Output the [x, y] coordinate of the center of the cell containing the given text.  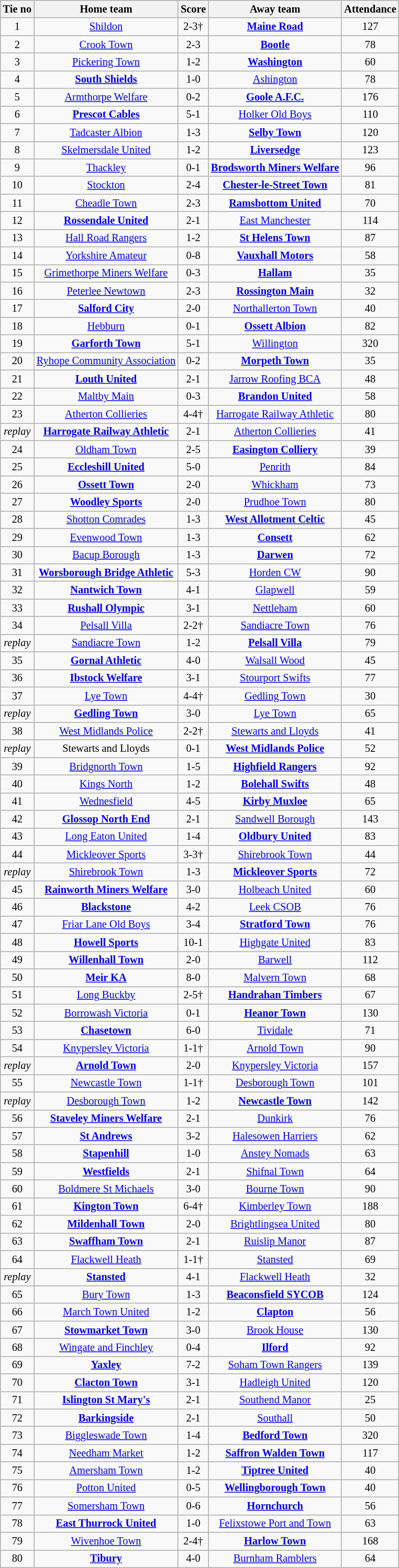
Amersham Town [106, 1471]
14 [17, 256]
Pickering Town [106, 62]
2 [17, 44]
Home team [106, 9]
Anstey Nomads [275, 1154]
10 [17, 185]
Brightlingsea United [275, 1224]
20 [17, 361]
Howell Sports [106, 942]
21 [17, 379]
Glossop North End [106, 819]
Boldmere St Michaels [106, 1189]
Yaxley [106, 1365]
28 [17, 520]
Halesowen Harriers [275, 1136]
Brandon United [275, 397]
Prescot Cables [106, 115]
Blackstone [106, 907]
36 [17, 678]
Eccleshill United [106, 467]
6 [17, 115]
Hadleigh United [275, 1383]
117 [370, 1453]
Barkingside [106, 1418]
4 [17, 80]
Dunkirk [275, 1119]
Kings North [106, 784]
2-3† [193, 27]
13 [17, 238]
South Shields [106, 80]
Hall Road Rangers [106, 238]
Stapenhill [106, 1154]
2-5 [193, 449]
31 [17, 572]
Liversedge [275, 150]
Worsborough Bridge Athletic [106, 572]
Bridgnorth Town [106, 766]
81 [370, 185]
Stowmarket Town [106, 1330]
61 [17, 1206]
St Andrews [106, 1136]
Heanor Town [275, 1013]
11 [17, 203]
Stockton [106, 185]
Tadcaster Albion [106, 132]
Maltby Main [106, 397]
1-5 [193, 766]
0-5 [193, 1488]
Tividale [275, 1030]
176 [370, 97]
5-0 [193, 467]
Ryhope Community Association [106, 361]
Long Eaton United [106, 837]
4-2 [193, 907]
Washington [275, 62]
8 [17, 150]
Thackley [106, 167]
22 [17, 397]
96 [370, 167]
49 [17, 960]
112 [370, 960]
127 [370, 27]
Easington Colliery [275, 449]
168 [370, 1541]
Meir KA [106, 977]
Grimethorpe Miners Welfare [106, 273]
Consett [275, 537]
East Manchester [275, 220]
Soham Town Rangers [275, 1365]
Oldham Town [106, 449]
123 [370, 150]
Woodley Sports [106, 502]
Nettleham [275, 608]
23 [17, 414]
St Helens Town [275, 238]
Ossett Town [106, 484]
Friar Lane Old Boys [106, 924]
5 [17, 97]
Sandwell Borough [275, 819]
Willenhall Town [106, 960]
53 [17, 1030]
Holker Old Boys [275, 115]
Glapwell [275, 590]
Rossendale United [106, 220]
Wivenhoe Town [106, 1541]
0-8 [193, 256]
124 [370, 1294]
Chester-le-Street Town [275, 185]
157 [370, 1066]
Rossington Main [275, 291]
Southend Manor [275, 1400]
Hornchurch [275, 1506]
Stourport Swifts [275, 678]
Tiptree United [275, 1471]
Ruislip Manor [275, 1242]
Somersham Town [106, 1506]
54 [17, 1048]
Rushall Olympic [106, 608]
Crook Town [106, 44]
24 [17, 449]
7 [17, 132]
Bootle [275, 44]
Ossett Albion [275, 326]
Peterlee Newtown [106, 291]
Away team [275, 9]
Highfield Rangers [275, 766]
17 [17, 308]
Tibury [106, 1559]
Walsall Wood [275, 661]
Tie no [17, 9]
Ibstock Welfare [106, 678]
East Thurrock United [106, 1524]
101 [370, 1083]
Darwen [275, 555]
Biggleswade Town [106, 1435]
Barwell [275, 960]
Nantwich Town [106, 590]
Selby Town [275, 132]
Yorkshire Amateur [106, 256]
Louth United [106, 379]
Islington St Mary's [106, 1400]
18 [17, 326]
Willington [275, 344]
Shifnal Town [275, 1171]
Kimberley Town [275, 1206]
75 [17, 1471]
Clapton [275, 1312]
Mildenhall Town [106, 1224]
March Town United [106, 1312]
Southall [275, 1418]
Borrowash Victoria [106, 1013]
Harlow Town [275, 1541]
Swaffham Town [106, 1242]
Ilford [275, 1347]
3-3† [193, 854]
Saffron Walden Town [275, 1453]
Burnham Ramblers [275, 1559]
143 [370, 819]
188 [370, 1206]
15 [17, 273]
Hebburn [106, 326]
Horden CW [275, 572]
Bedford Town [275, 1435]
1 [17, 27]
9 [17, 167]
Vauxhall Motors [275, 256]
Penrith [275, 467]
Skelmersdale United [106, 150]
Northallerton Town [275, 308]
West Allotment Celtic [275, 520]
110 [370, 115]
Rainworth Miners Welfare [106, 889]
Cheadle Town [106, 203]
Whickham [275, 484]
Shildon [106, 27]
66 [17, 1312]
6-0 [193, 1030]
34 [17, 625]
12 [17, 220]
Garforth Town [106, 344]
Evenwood Town [106, 537]
Hallam [275, 273]
Felixstowe Port and Town [275, 1524]
47 [17, 924]
Prudhoe Town [275, 502]
Holbeach United [275, 889]
Goole A.F.C. [275, 97]
139 [370, 1365]
114 [370, 220]
26 [17, 484]
0-6 [193, 1506]
Leek CSOB [275, 907]
Potton United [106, 1488]
2-5† [193, 995]
2-4 [193, 185]
3 [17, 62]
0-4 [193, 1347]
Beaconsfield SYCOB [275, 1294]
Shotton Comrades [106, 520]
Handrahan Timbers [275, 995]
Bourne Town [275, 1189]
Kirby Muxloe [275, 802]
16 [17, 291]
82 [370, 326]
Ashington [275, 80]
43 [17, 837]
46 [17, 907]
Oldbury United [275, 837]
142 [370, 1101]
Malvern Town [275, 977]
Jarrow Roofing BCA [275, 379]
Maine Road [275, 27]
2-4† [193, 1541]
Chasetown [106, 1030]
7-2 [193, 1365]
Wingate and Finchley [106, 1347]
Needham Market [106, 1453]
57 [17, 1136]
Brook House [275, 1330]
29 [17, 537]
55 [17, 1083]
33 [17, 608]
Wellingborough Town [275, 1488]
Brodsworth Miners Welfare [275, 167]
Wednesfield [106, 802]
Stratford Town [275, 924]
3-4 [193, 924]
38 [17, 731]
8-0 [193, 977]
Bury Town [106, 1294]
Bolehall Swifts [275, 784]
Ramsbottom United [275, 203]
37 [17, 696]
10-1 [193, 942]
Kington Town [106, 1206]
Highgate United [275, 942]
Morpeth Town [275, 361]
Salford City [106, 308]
19 [17, 344]
Armthorpe Welfare [106, 97]
Attendance [370, 9]
51 [17, 995]
6-4† [193, 1206]
27 [17, 502]
4-5 [193, 802]
Gornal Athletic [106, 661]
42 [17, 819]
Bacup Borough [106, 555]
3-2 [193, 1136]
84 [370, 467]
Clacton Town [106, 1383]
Long Buckby [106, 995]
Score [193, 9]
Staveley Miners Welfare [106, 1119]
74 [17, 1453]
5-3 [193, 572]
Westfields [106, 1171]
